Pinpoint the cell where the given text exists, returning its (X, Y) midpoint coordinate. 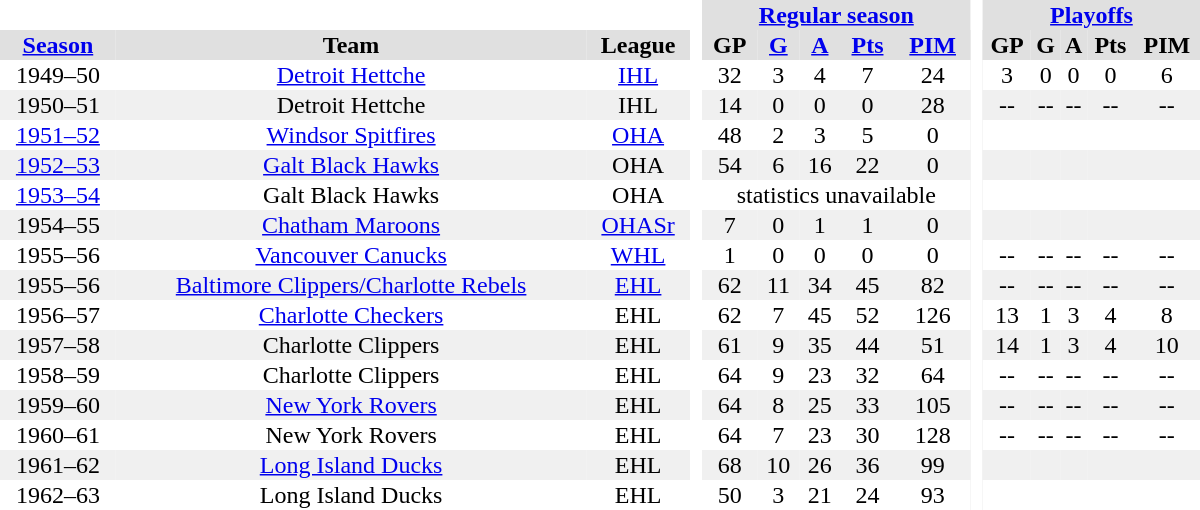
Team (352, 45)
11 (779, 285)
Playoffs (1092, 15)
1951–52 (58, 135)
2 (779, 135)
Windsor Spitfires (352, 135)
34 (820, 285)
1954–55 (58, 225)
36 (868, 465)
82 (932, 285)
1959–60 (58, 405)
48 (730, 135)
44 (868, 345)
Regular season (836, 15)
1957–58 (58, 345)
22 (868, 165)
OHASr (638, 225)
93 (932, 495)
1950–51 (58, 105)
16 (820, 165)
Charlotte Checkers (352, 315)
1956–57 (58, 315)
50 (730, 495)
21 (820, 495)
1953–54 (58, 195)
128 (932, 435)
Vancouver Canucks (352, 255)
statistics unavailable (836, 195)
League (638, 45)
30 (868, 435)
26 (820, 465)
126 (932, 315)
13 (1007, 315)
54 (730, 165)
35 (820, 345)
WHL (638, 255)
61 (730, 345)
1958–59 (58, 375)
Season (58, 45)
1949–50 (58, 75)
52 (868, 315)
1961–62 (58, 465)
1960–61 (58, 435)
51 (932, 345)
33 (868, 405)
1962–63 (58, 495)
28 (932, 105)
Chatham Maroons (352, 225)
1952–53 (58, 165)
25 (820, 405)
99 (932, 465)
Baltimore Clippers/Charlotte Rebels (352, 285)
5 (868, 135)
68 (730, 465)
105 (932, 405)
